Detect which cell encompasses the target text, then output its (x, y) center coordinate. 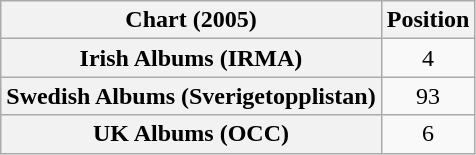
Swedish Albums (Sverigetopplistan) (191, 96)
Position (428, 20)
UK Albums (OCC) (191, 134)
4 (428, 58)
Chart (2005) (191, 20)
Irish Albums (IRMA) (191, 58)
6 (428, 134)
93 (428, 96)
